For the text-containing cell, return its midpoint in (x, y) coordinate format. 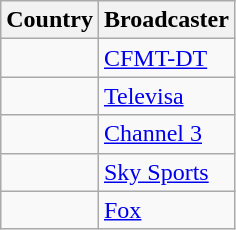
Fox (166, 210)
CFMT-DT (166, 58)
Sky Sports (166, 172)
Channel 3 (166, 134)
Country (50, 20)
Televisa (166, 96)
Broadcaster (166, 20)
